Extract the (x, y) coordinate from the center of the cell holding the provided text.  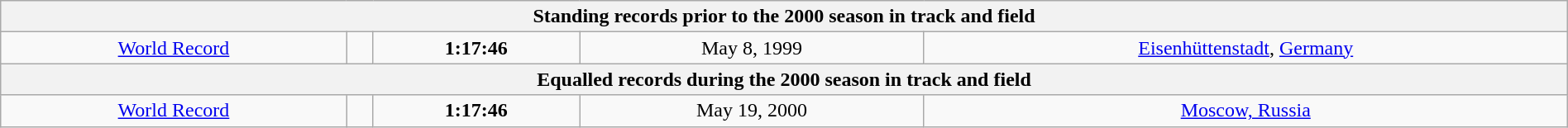
Standing records prior to the 2000 season in track and field (784, 17)
Moscow, Russia (1245, 111)
May 19, 2000 (752, 111)
Equalled records during the 2000 season in track and field (784, 79)
May 8, 1999 (752, 48)
Eisenhüttenstadt, Germany (1245, 48)
